Scan for the cell matching the given text and deliver its (x, y) coordinate at center. 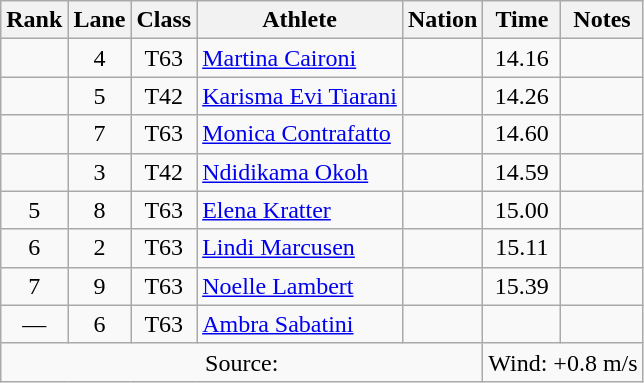
Noelle Lambert (300, 286)
— (34, 324)
15.00 (522, 210)
3 (100, 172)
Nation (442, 20)
Class (164, 20)
Ambra Sabatini (300, 324)
Time (522, 20)
Monica Contrafatto (300, 134)
Athlete (300, 20)
Wind: +0.8 m/s (563, 362)
8 (100, 210)
15.11 (522, 248)
Elena Kratter (300, 210)
Notes (602, 20)
14.16 (522, 58)
Source: (242, 362)
2 (100, 248)
Lane (100, 20)
Karisma Evi Tiarani (300, 96)
9 (100, 286)
15.39 (522, 286)
Lindi Marcusen (300, 248)
Rank (34, 20)
14.60 (522, 134)
14.59 (522, 172)
4 (100, 58)
14.26 (522, 96)
Martina Caironi (300, 58)
Ndidikama Okoh (300, 172)
